Extract the [x, y] coordinate from the center of the cell holding the provided text.  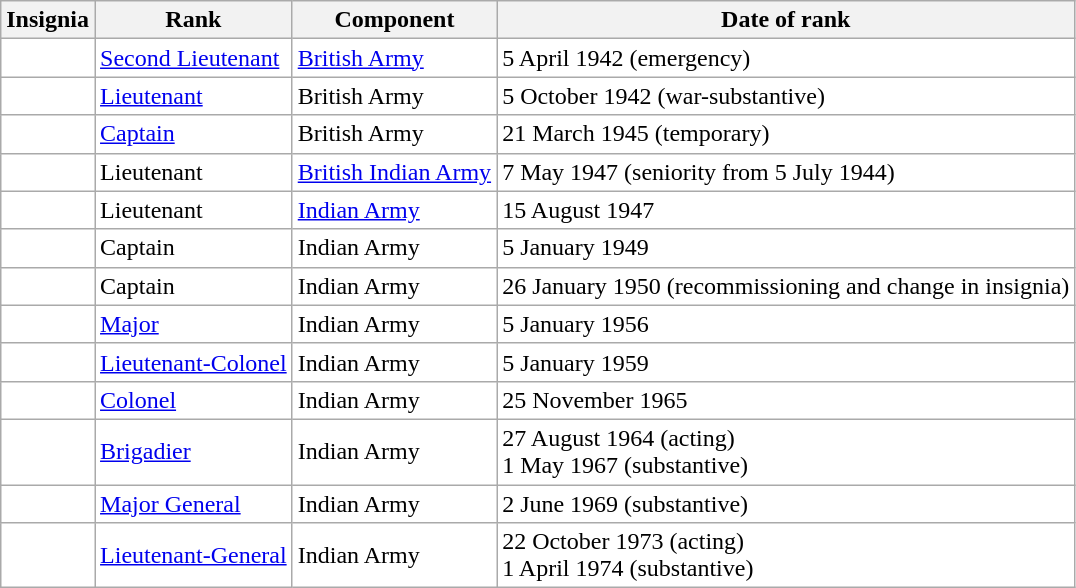
Major General [194, 503]
22 October 1973 (acting)1 April 1974 (substantive) [786, 556]
Second Lieutenant [194, 58]
5 April 1942 (emergency) [786, 58]
Brigadier [194, 452]
Insignia [48, 20]
Component [394, 20]
26 January 1950 (recommissioning and change in insignia) [786, 286]
2 June 1969 (substantive) [786, 503]
Date of rank [786, 20]
Colonel [194, 400]
25 November 1965 [786, 400]
21 March 1945 (temporary) [786, 134]
5 January 1959 [786, 362]
Lieutenant-Colonel [194, 362]
5 January 1956 [786, 324]
7 May 1947 (seniority from 5 July 1944) [786, 172]
15 August 1947 [786, 210]
Lieutenant-General [194, 556]
Major [194, 324]
British Indian Army [394, 172]
Rank [194, 20]
27 August 1964 (acting)1 May 1967 (substantive) [786, 452]
5 January 1949 [786, 248]
5 October 1942 (war-substantive) [786, 96]
